Search for the cell housing the specified text and yield its (X, Y) center coordinate. 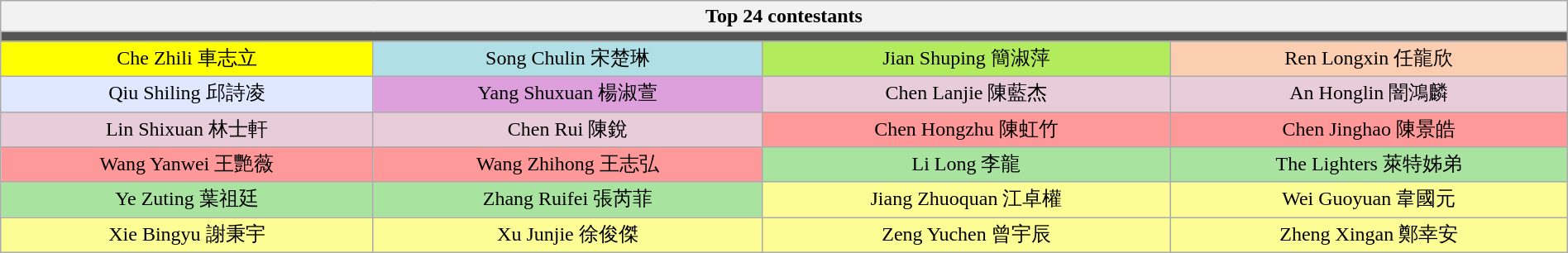
Zeng Yuchen 曾宇辰 (967, 235)
Xie Bingyu 謝秉宇 (187, 235)
Che Zhili 車志立 (187, 60)
Lin Shixuan 林士軒 (187, 129)
Ren Longxin 任龍欣 (1369, 60)
Xu Junjie 徐俊傑 (567, 235)
The Lighters 萊特姊弟 (1369, 165)
Top 24 contestants (784, 17)
Wang Zhihong 王志弘 (567, 165)
Chen Hongzhu 陳虹竹 (967, 129)
Qiu Shiling 邱詩凌 (187, 94)
Jian Shuping 簡淑萍 (967, 60)
Wei Guoyuan 韋國元 (1369, 200)
Chen Rui 陳銳 (567, 129)
Zheng Xingan 鄭幸安 (1369, 235)
Li Long 李龍 (967, 165)
Wang Yanwei 王艷薇 (187, 165)
Yang Shuxuan 楊淑萱 (567, 94)
Jiang Zhuoquan 江卓權 (967, 200)
Chen Lanjie 陳藍杰 (967, 94)
Chen Jinghao 陳景皓 (1369, 129)
Song Chulin 宋楚琳 (567, 60)
Zhang Ruifei 張芮菲 (567, 200)
Ye Zuting 葉祖廷 (187, 200)
An Honglin 闇鴻麟 (1369, 94)
